Determine the (x, y) coordinate at the center of the cell enclosing the given text.  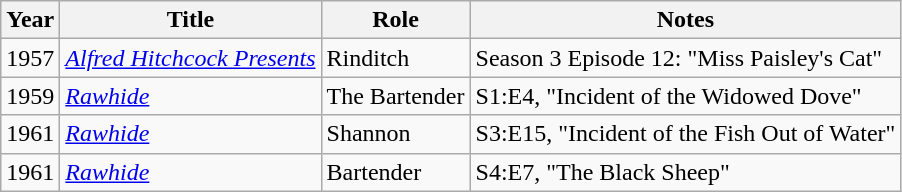
The Bartender (396, 96)
Alfred Hitchcock Presents (190, 58)
Role (396, 20)
Shannon (396, 134)
Year (30, 20)
S4:E7, "The Black Sheep" (686, 172)
1957 (30, 58)
Title (190, 20)
1959 (30, 96)
S1:E4, "Incident of the Widowed Dove" (686, 96)
Rinditch (396, 58)
S3:E15, "Incident of the Fish Out of Water" (686, 134)
Season 3 Episode 12: "Miss Paisley's Cat" (686, 58)
Bartender (396, 172)
Notes (686, 20)
